From the cell containing the given text, extract its center point as (x, y) coordinate. 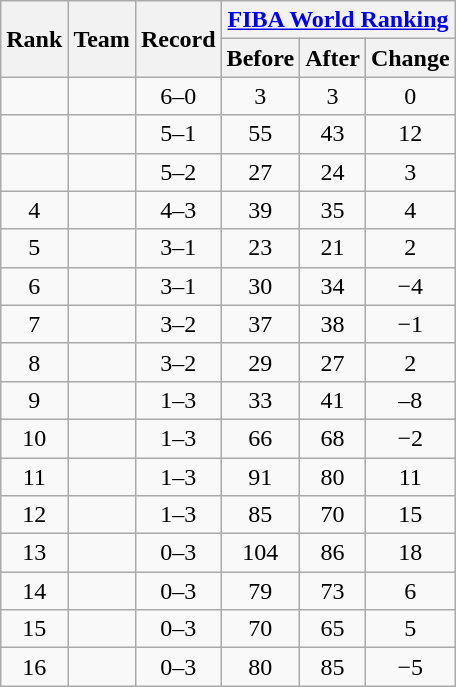
39 (260, 210)
Record (178, 39)
−5 (410, 667)
18 (410, 553)
79 (260, 591)
Team (102, 39)
7 (34, 324)
37 (260, 324)
5–1 (178, 134)
91 (260, 477)
0 (410, 96)
Rank (34, 39)
35 (333, 210)
9 (34, 400)
−4 (410, 286)
38 (333, 324)
41 (333, 400)
29 (260, 362)
5–2 (178, 172)
4–3 (178, 210)
13 (34, 553)
Before (260, 58)
−1 (410, 324)
21 (333, 248)
65 (333, 629)
43 (333, 134)
10 (34, 438)
86 (333, 553)
8 (34, 362)
33 (260, 400)
30 (260, 286)
55 (260, 134)
73 (333, 591)
68 (333, 438)
16 (34, 667)
34 (333, 286)
FIBA World Ranking (338, 20)
66 (260, 438)
−2 (410, 438)
104 (260, 553)
After (333, 58)
14 (34, 591)
23 (260, 248)
24 (333, 172)
Change (410, 58)
6–0 (178, 96)
–8 (410, 400)
